Return (X, Y) of the center of cell containing provided text 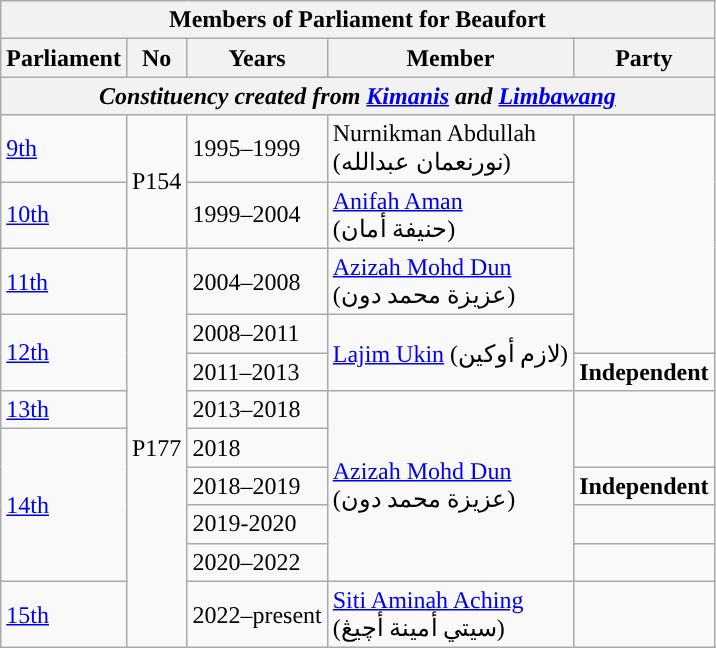
Years (257, 58)
Parliament (64, 58)
11th (64, 282)
P177 (156, 448)
No (156, 58)
Party (644, 58)
Siti Aminah Aching (سيتي أمينة أچيڠ) (450, 614)
13th (64, 410)
2008–2011 (257, 334)
2013–2018 (257, 410)
Lajim Ukin (لازم أوكين) (450, 353)
9th (64, 148)
2018–2019 (257, 486)
2019-2020 (257, 524)
1999–2004 (257, 216)
2022–present (257, 614)
Member (450, 58)
1995–1999 (257, 148)
15th (64, 614)
12th (64, 353)
Constituency created from Kimanis and Limbawang (358, 96)
2004–2008 (257, 282)
2018 (257, 448)
2020–2022 (257, 562)
P154 (156, 182)
2011–2013 (257, 372)
10th (64, 216)
14th (64, 505)
Nurnikman Abdullah (نورنعمان عبدالله) (450, 148)
Anifah Aman (حنيفة أمان) (450, 216)
Members of Parliament for Beaufort (358, 20)
